Extract the (X, Y) coordinate from the center of the cell holding the provided text.  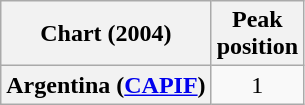
Peakposition (257, 34)
Chart (2004) (106, 34)
Argentina (CAPIF) (106, 85)
1 (257, 85)
